From the cell containing the given text, extract its center point as (x, y) coordinate. 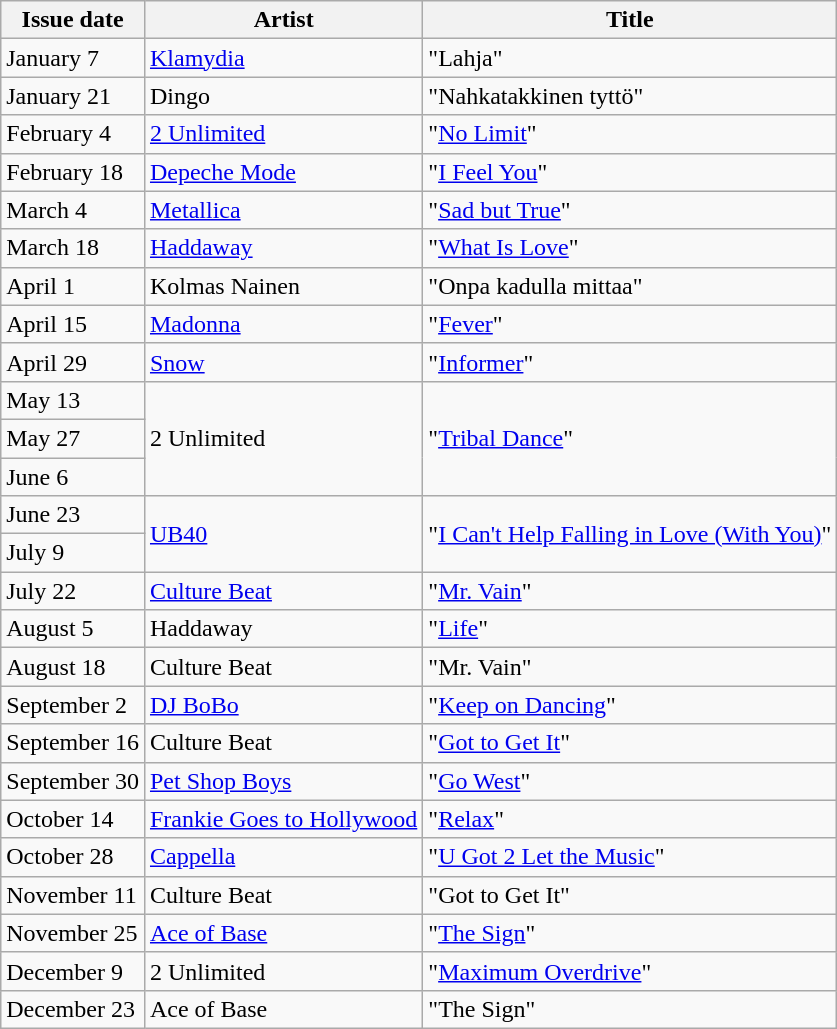
January 21 (73, 96)
"Tribal Dance" (630, 438)
January 7 (73, 58)
December 9 (73, 971)
October 14 (73, 819)
Depeche Mode (283, 172)
August 5 (73, 629)
Dingo (283, 96)
Metallica (283, 210)
April 29 (73, 362)
August 18 (73, 667)
April 15 (73, 324)
April 1 (73, 286)
"Lahja" (630, 58)
December 23 (73, 1009)
"Sad but True" (630, 210)
February 18 (73, 172)
"Maximum Overdrive" (630, 971)
UB40 (283, 534)
Artist (283, 20)
"Life" (630, 629)
"Nahkatakkinen tyttö" (630, 96)
June 6 (73, 477)
Frankie Goes to Hollywood (283, 819)
May 27 (73, 438)
November 25 (73, 933)
March 18 (73, 248)
DJ BoBo (283, 705)
"No Limit" (630, 134)
"Onpa kadulla mittaa" (630, 286)
July 22 (73, 591)
November 11 (73, 895)
"Keep on Dancing" (630, 705)
"Go West" (630, 781)
Pet Shop Boys (283, 781)
"Informer" (630, 362)
"Fever" (630, 324)
February 4 (73, 134)
Cappella (283, 857)
September 30 (73, 781)
"I Feel You" (630, 172)
Kolmas Nainen (283, 286)
September 2 (73, 705)
"What Is Love" (630, 248)
Snow (283, 362)
September 16 (73, 743)
Klamydia (283, 58)
October 28 (73, 857)
Madonna (283, 324)
Issue date (73, 20)
"Relax" (630, 819)
June 23 (73, 515)
March 4 (73, 210)
May 13 (73, 400)
Title (630, 20)
July 9 (73, 553)
"I Can't Help Falling in Love (With You)" (630, 534)
"U Got 2 Let the Music" (630, 857)
